Pinpoint the cell where the given text exists, returning its (X, Y) midpoint coordinate. 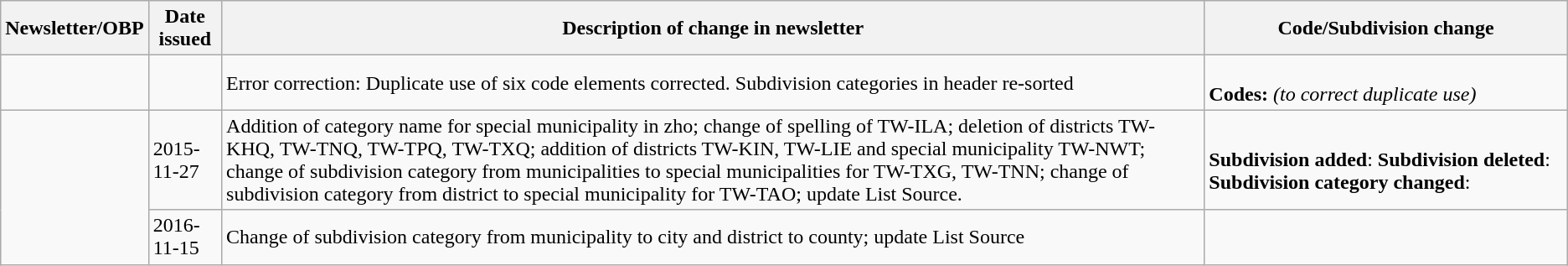
Error correction: Duplicate use of six code elements corrected. Subdivision categories in header re-sorted (714, 82)
Change of subdivision category from municipality to city and district to county; update List Source (714, 237)
Date issued (184, 29)
Newsletter/OBP (75, 29)
Description of change in newsletter (714, 29)
Code/Subdivision change (1385, 29)
Codes: (to correct duplicate use) (1385, 82)
Subdivision added: Subdivision deleted: Subdivision category changed: (1385, 159)
2015-11-27 (184, 159)
2016-11-15 (184, 237)
